Extract the (X, Y) coordinate from the center of the cell holding the provided text.  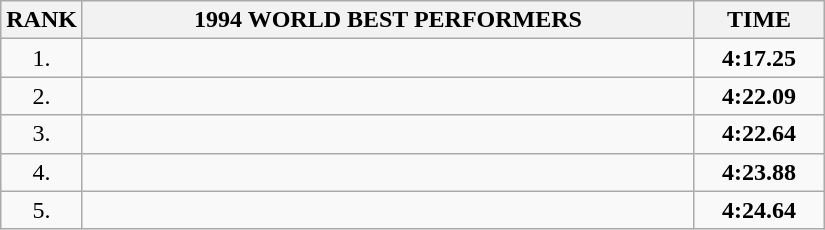
2. (42, 96)
4:22.64 (760, 134)
4:17.25 (760, 58)
4:24.64 (760, 210)
3. (42, 134)
5. (42, 210)
TIME (760, 20)
4. (42, 172)
RANK (42, 20)
1994 WORLD BEST PERFORMERS (388, 20)
4:23.88 (760, 172)
1. (42, 58)
4:22.09 (760, 96)
